Scan for the cell matching the given text and deliver its (X, Y) coordinate at center. 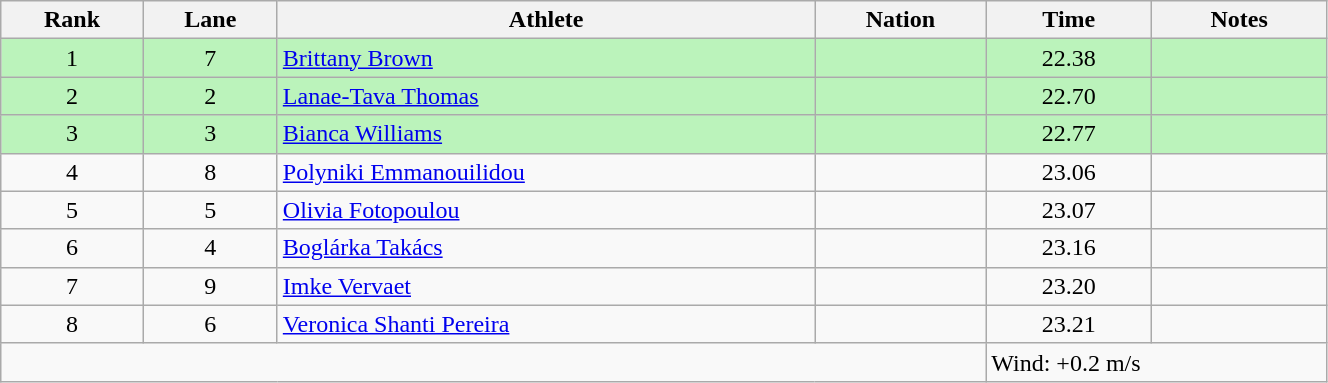
23.06 (1069, 172)
Bianca Williams (546, 134)
Time (1069, 20)
23.07 (1069, 210)
22.38 (1069, 58)
Notes (1240, 20)
23.16 (1069, 248)
22.70 (1069, 96)
Imke Vervaet (546, 286)
Olivia Fotopoulou (546, 210)
Lanae-Tava Thomas (546, 96)
Athlete (546, 20)
22.77 (1069, 134)
Nation (900, 20)
Rank (72, 20)
9 (210, 286)
23.21 (1069, 324)
Boglárka Takács (546, 248)
Veronica Shanti Pereira (546, 324)
1 (72, 58)
Polyniki Emmanouilidou (546, 172)
Lane (210, 20)
23.20 (1069, 286)
Wind: +0.2 m/s (1156, 362)
Brittany Brown (546, 58)
